Find where the given text appears and provide that cell's center as (X, Y) coordinate. 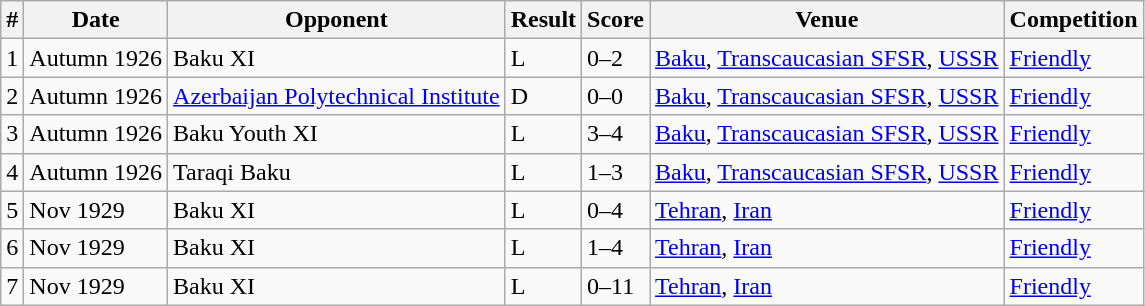
# (12, 20)
3–4 (616, 134)
Taraqi Baku (337, 172)
Date (96, 20)
Azerbaijan Polytechnical Institute (337, 96)
Result (543, 20)
0–4 (616, 210)
1 (12, 58)
Opponent (337, 20)
Score (616, 20)
Venue (827, 20)
D (543, 96)
3 (12, 134)
0–0 (616, 96)
Competition (1074, 20)
1–3 (616, 172)
4 (12, 172)
0–2 (616, 58)
Baku Youth XI (337, 134)
2 (12, 96)
0–11 (616, 286)
7 (12, 286)
5 (12, 210)
6 (12, 248)
1–4 (616, 248)
